Search for the cell housing the specified text and yield its [x, y] center coordinate. 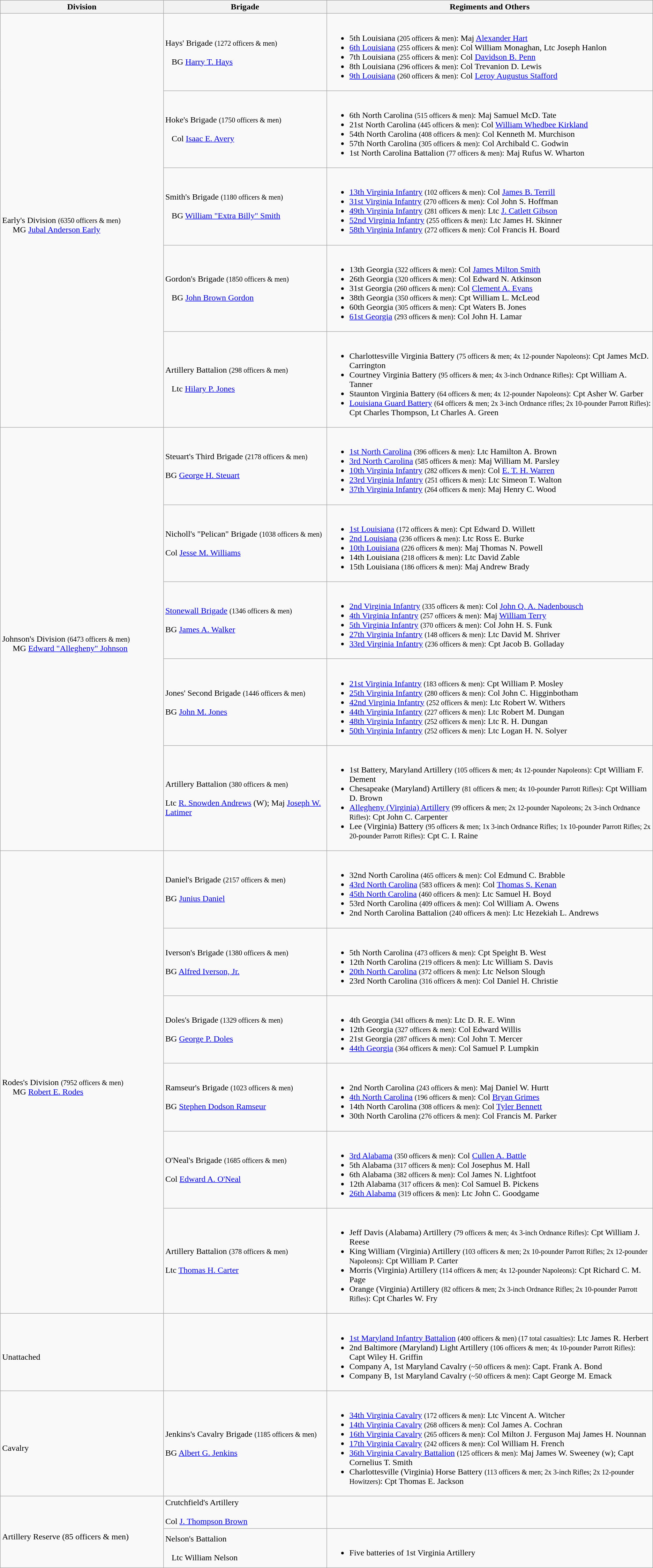
Division [82, 7]
Regiments and Others [490, 7]
Artillery Battalion (380 officers & men) Ltc R. Snowden Andrews (W); Maj Joseph W. Latimer [245, 798]
Steuart's Third Brigade (2178 officers & men) BG George H. Steuart [245, 466]
Gordon's Brigade (1850 officers & men) BG John Brown Gordon [245, 288]
Crutchfield's Artillery Col J. Thompson Brown [245, 1512]
Unattached [82, 1352]
Rodes's Division (7952 officers & men) MG Robert E. Rodes [82, 1082]
Doles's Brigade (1329 officers & men) BG George P. Doles [245, 1030]
Artillery Reserve (85 officers & men) [82, 1532]
Cavalry [82, 1443]
Hoke's Brigade (1750 officers & men) Col Isaac E. Avery [245, 129]
Hays' Brigade (1272 officers & men) BG Harry T. Hays [245, 52]
O'Neal's Brigade (1685 officers & men) Col Edward A. O'Neal [245, 1170]
Iverson's Brigade (1380 officers & men) BG Alfred Iverson, Jr. [245, 962]
Jenkins's Cavalry Brigade (1185 officers & men) BG Albert G. Jenkins [245, 1443]
Brigade [245, 7]
Jones' Second Brigade (1446 officers & men) BG John M. Jones [245, 702]
Stonewall Brigade (1346 officers & men) BG James A. Walker [245, 620]
Nelson's Battalion Ltc William Nelson [245, 1548]
Five batteries of 1st Virginia Artillery [490, 1548]
Johnson's Division (6473 officers & men) MG Edward "Allegheny" Johnson [82, 639]
Artillery Battalion (378 officers & men) Ltc Thomas H. Carter [245, 1261]
Nicholl's "Pelican" Brigade (1038 officers & men) Col Jesse M. Williams [245, 543]
Daniel's Brigade (2157 officers & men) BG Junius Daniel [245, 889]
Early's Division (6350 officers & men) MG Jubal Anderson Early [82, 221]
Smith's Brigade (1180 officers & men) BG William "Extra Billy" Smith [245, 207]
Artillery Battalion (298 officers & men) Ltc Hilary P. Jones [245, 380]
Ramseur's Brigade (1023 officers & men) BG Stephen Dodson Ramseur [245, 1097]
